Capture the cell that displays the provided text and extract its [x, y] central coordinate. 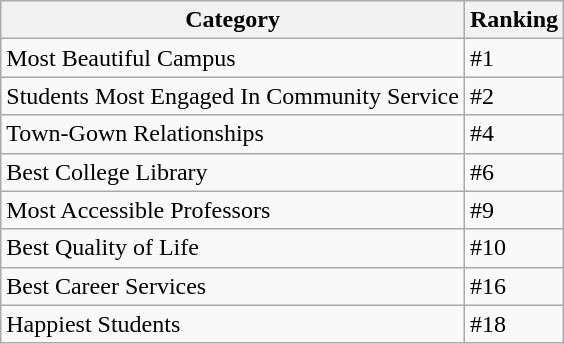
#4 [514, 134]
#9 [514, 210]
#10 [514, 248]
#1 [514, 58]
Best Quality of Life [233, 248]
Happiest Students [233, 324]
Category [233, 20]
Students Most Engaged In Community Service [233, 96]
#18 [514, 324]
Town-Gown Relationships [233, 134]
Best College Library [233, 172]
#6 [514, 172]
Most Accessible Professors [233, 210]
Ranking [514, 20]
Best Career Services [233, 286]
#2 [514, 96]
#16 [514, 286]
Most Beautiful Campus [233, 58]
